Locate the cell with the specified text and output its [X, Y] center coordinate. 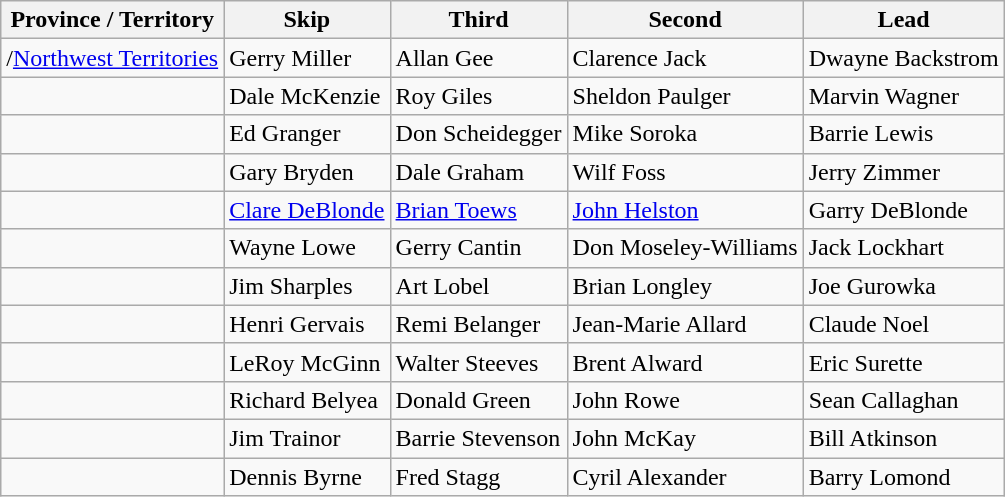
Clarence Jack [685, 58]
Dennis Byrne [307, 477]
Sean Callaghan [904, 400]
Barry Lomond [904, 477]
Brian Toews [478, 210]
Jean-Marie Allard [685, 324]
Dwayne Backstrom [904, 58]
Gerry Cantin [478, 248]
Remi Belanger [478, 324]
Roy Giles [478, 96]
Donald Green [478, 400]
Gerry Miller [307, 58]
Jim Trainor [307, 438]
Dale Graham [478, 172]
Henri Gervais [307, 324]
Cyril Alexander [685, 477]
John McKay [685, 438]
Jim Sharples [307, 286]
Mike Soroka [685, 134]
Clare DeBlonde [307, 210]
Lead [904, 20]
Richard Belyea [307, 400]
Don Scheidegger [478, 134]
Gary Bryden [307, 172]
Joe Gurowka [904, 286]
Brent Alward [685, 362]
Walter Steeves [478, 362]
Wayne Lowe [307, 248]
Second [685, 20]
Third [478, 20]
Province / Territory [112, 20]
Allan Gee [478, 58]
John Helston [685, 210]
Garry DeBlonde [904, 210]
Wilf Foss [685, 172]
John Rowe [685, 400]
Barrie Lewis [904, 134]
Art Lobel [478, 286]
Don Moseley-Williams [685, 248]
/Northwest Territories [112, 58]
Fred Stagg [478, 477]
Sheldon Paulger [685, 96]
Marvin Wagner [904, 96]
Dale McKenzie [307, 96]
Eric Surette [904, 362]
Claude Noel [904, 324]
Jack Lockhart [904, 248]
Skip [307, 20]
Barrie Stevenson [478, 438]
Ed Granger [307, 134]
Brian Longley [685, 286]
Jerry Zimmer [904, 172]
Bill Atkinson [904, 438]
LeRoy McGinn [307, 362]
